Locate the cell with the specified text and output its (X, Y) center coordinate. 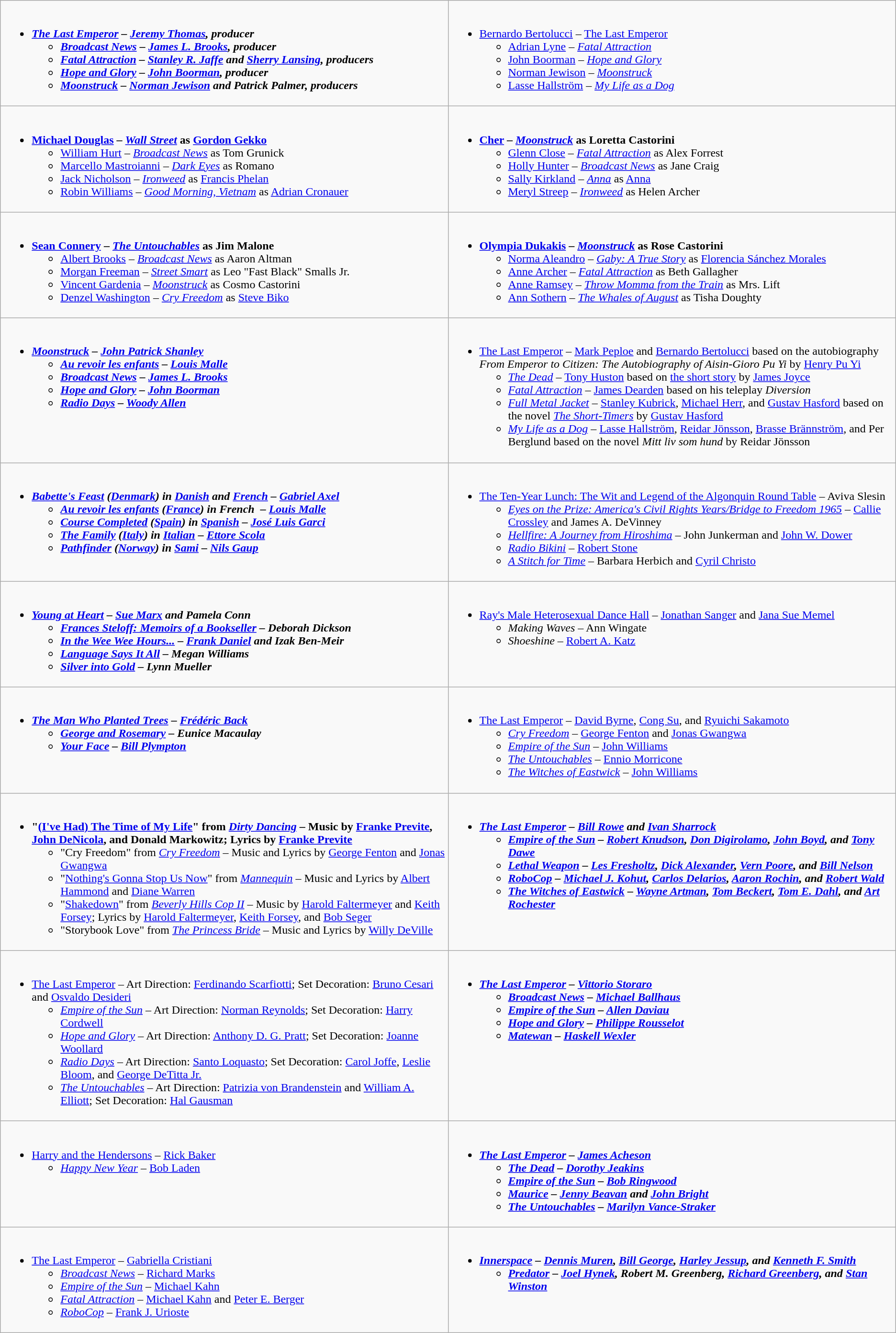
Ray's Male Heterosexual Dance Hall – Jonathan Sanger and Jana Sue MemelMaking Waves – Ann WingateShoeshine – Robert A. Katz (672, 634)
The Man Who Planted Trees – Frédéric BackGeorge and Rosemary – Eunice MacaulayYour Face – Bill Plympton (224, 740)
Harry and the Hendersons – Rick BakerHappy New Year – Bob Laden (224, 1174)
